Locate the cell with the specified text and output its (X, Y) center coordinate. 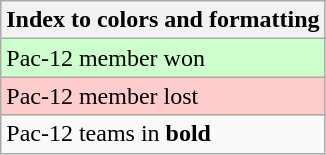
Pac-12 member won (163, 58)
Pac-12 teams in bold (163, 134)
Index to colors and formatting (163, 20)
Pac-12 member lost (163, 96)
